Determine the (X, Y) coordinate at the center of the cell enclosing the given text.  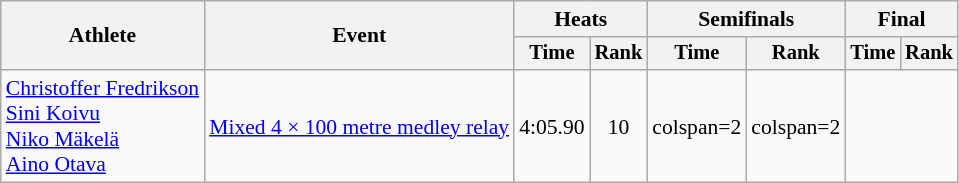
Event (359, 36)
Athlete (102, 36)
Christoffer FredriksonSini KoivuNiko MäkeläAino Otava (102, 126)
Final (901, 19)
4:05.90 (552, 126)
Semifinals (746, 19)
Heats (580, 19)
10 (619, 126)
Mixed 4 × 100 metre medley relay (359, 126)
